Locate the cell with the specified text and output its [x, y] center coordinate. 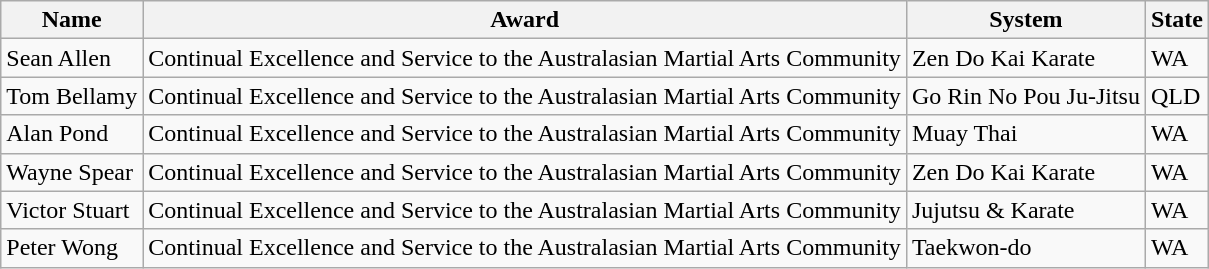
Taekwon-do [1026, 248]
Wayne Spear [72, 172]
System [1026, 20]
Victor Stuart [72, 210]
Go Rin No Pou Ju-Jitsu [1026, 96]
Alan Pond [72, 134]
Peter Wong [72, 248]
Award [525, 20]
Jujutsu & Karate [1026, 210]
Muay Thai [1026, 134]
State [1176, 20]
Sean Allen [72, 58]
Name [72, 20]
QLD [1176, 96]
Tom Bellamy [72, 96]
